Pinpoint the cell where the given text exists, returning its [x, y] midpoint coordinate. 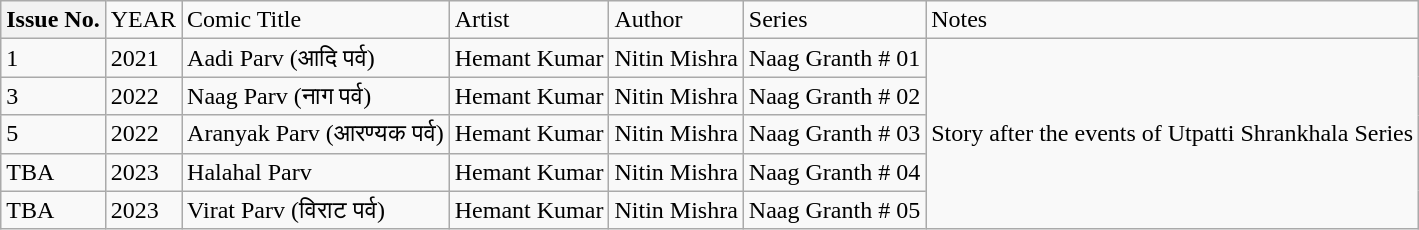
Naag Granth # 01 [834, 58]
Halahal Parv [316, 172]
5 [53, 134]
Naag Granth # 05 [834, 210]
Virat Parv (विराट पर्व) [316, 210]
Author [676, 20]
Naag Parv (नाग पर्व) [316, 96]
Aadi Parv (आदि पर्व) [316, 58]
Naag Granth # 03 [834, 134]
Comic Title [316, 20]
Naag Granth # 02 [834, 96]
Story after the events of Utpatti Shrankhala Series [1172, 134]
3 [53, 96]
Notes [1172, 20]
Issue No. [53, 20]
2021 [143, 58]
Aranyak Parv (आरण्यक पर्व) [316, 134]
1 [53, 58]
YEAR [143, 20]
Artist [529, 20]
Naag Granth # 04 [834, 172]
Series [834, 20]
